Find where the given text appears and provide that cell's center as [x, y] coordinate. 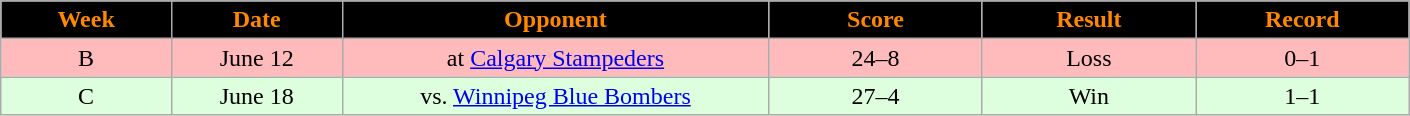
at Calgary Stampeders [556, 58]
Date [256, 20]
Record [1302, 20]
June 18 [256, 96]
June 12 [256, 58]
Opponent [556, 20]
C [86, 96]
Score [876, 20]
27–4 [876, 96]
24–8 [876, 58]
1–1 [1302, 96]
B [86, 58]
Win [1088, 96]
Week [86, 20]
Loss [1088, 58]
0–1 [1302, 58]
Result [1088, 20]
vs. Winnipeg Blue Bombers [556, 96]
